Locate the cell with the specified text and output its [X, Y] center coordinate. 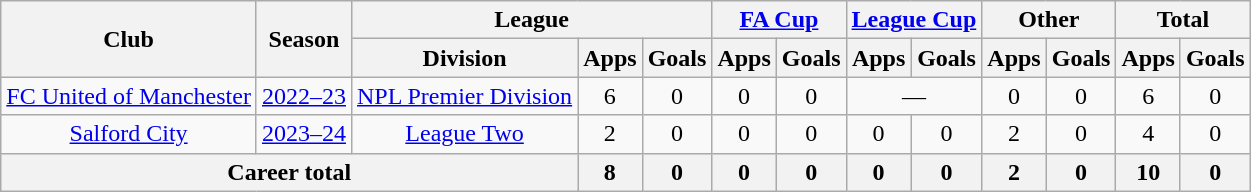
— [914, 96]
Club [129, 39]
Other [1049, 20]
Total [1183, 20]
FA Cup [779, 20]
Career total [290, 172]
FC United of Manchester [129, 96]
League Cup [914, 20]
NPL Premier Division [464, 96]
2022–23 [304, 96]
Division [464, 58]
Season [304, 39]
8 [610, 172]
Salford City [129, 134]
League [531, 20]
League Two [464, 134]
10 [1148, 172]
4 [1148, 134]
2023–24 [304, 134]
